Return the (X, Y) coordinate for the center point of the cell that contains the specified text.  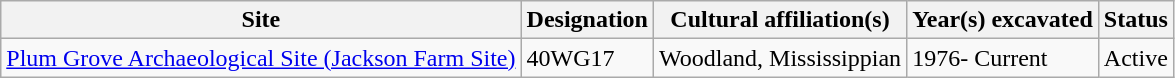
Year(s) excavated (1003, 20)
Woodland, Mississippian (780, 58)
Plum Grove Archaeological Site (Jackson Farm Site) (261, 58)
40WG17 (587, 58)
Cultural affiliation(s) (780, 20)
1976- Current (1003, 58)
Active (1136, 58)
Site (261, 20)
Status (1136, 20)
Designation (587, 20)
